Capture the cell that displays the provided text and extract its [x, y] central coordinate. 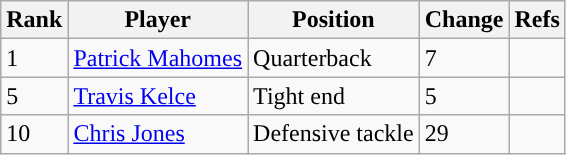
10 [34, 134]
29 [464, 134]
Change [464, 20]
Defensive tackle [334, 134]
Tight end [334, 96]
Player [158, 20]
Patrick Mahomes [158, 58]
1 [34, 58]
Rank [34, 20]
Chris Jones [158, 134]
Travis Kelce [158, 96]
Position [334, 20]
7 [464, 58]
Refs [537, 20]
Quarterback [334, 58]
